Search for the cell housing the specified text and yield its (x, y) center coordinate. 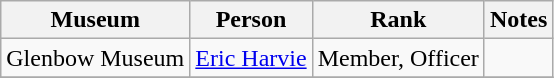
Member, Officer (398, 58)
Museum (96, 20)
Glenbow Museum (96, 58)
Rank (398, 20)
Person (251, 20)
Eric Harvie (251, 58)
Notes (518, 20)
